Output the (x, y) coordinate of the center of the cell containing the given text.  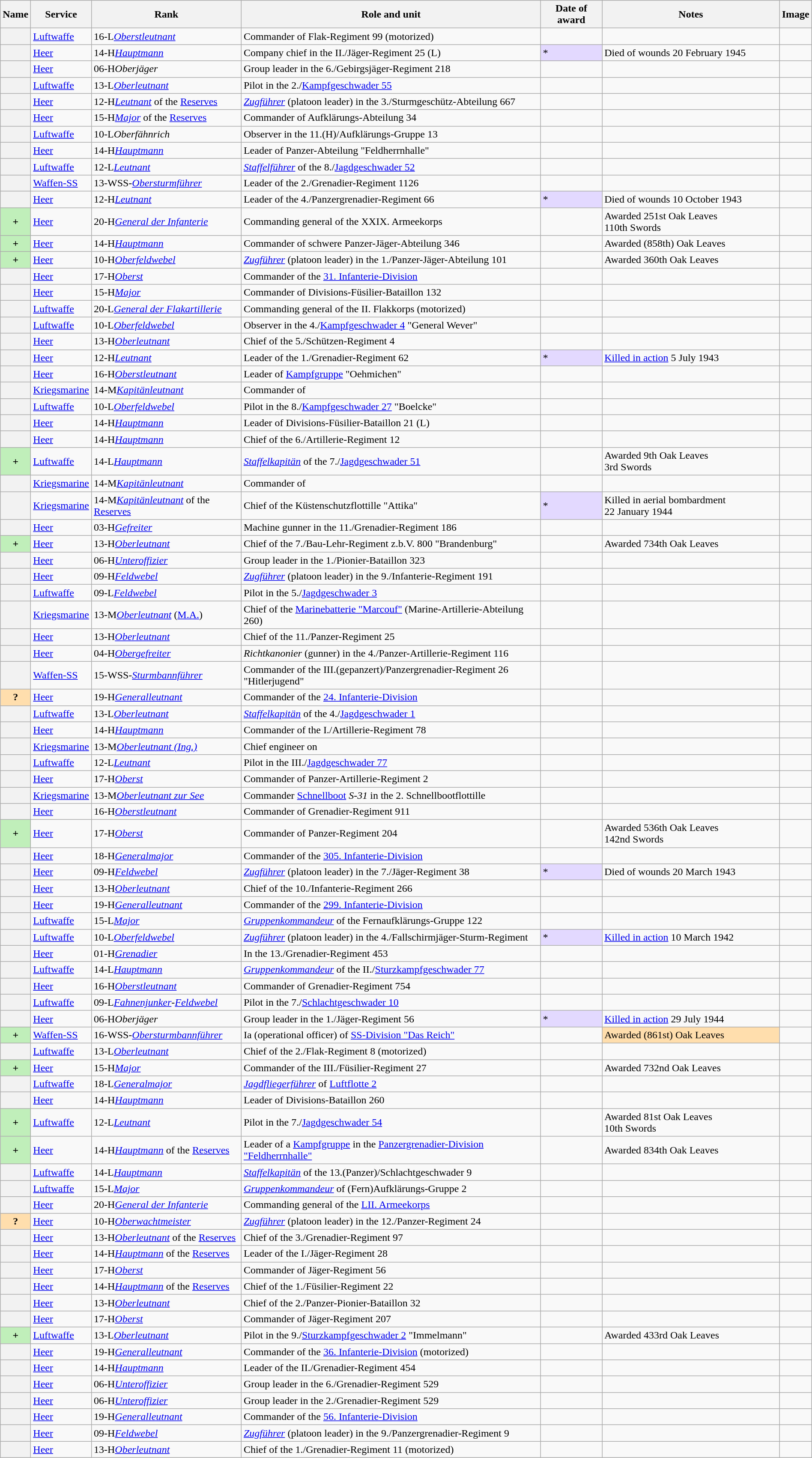
10-LOberfähnrich (166, 134)
In the 13./Grenadier-Regiment 453 (391, 953)
14-MKapitänleutnant of the Reserves (166, 505)
Awarded 9th Oak Leaves 3rd Swords (691, 461)
Gruppenkommandeur of the Fernaufklärungs-Gruppe 122 (391, 921)
Zugführer (platoon leader) in the 12./Panzer-Regiment 24 (391, 1221)
Leader of the I./Jäger-Regiment 28 (391, 1254)
Awarded 732nd Oak Leaves (691, 1068)
Leader of Panzer-Abteilung "Feldherrnhalle" (391, 150)
Observer in the 11.(H)/Aufklärungs-Gruppe 13 (391, 134)
Commander of the 36. Infanterie-Division (motorized) (391, 1351)
Commander of the 31. Infanterie-Division (391, 276)
Zugführer (platoon leader) in the 4./Fallschirmjäger-Sturm-Regiment (391, 937)
Chief of the 1./Füsilier-Regiment 22 (391, 1286)
Chief engineer on (391, 746)
10-HOberwachtmeister (166, 1221)
Group leader in the 6./Gebirgsjäger-Regiment 218 (391, 69)
Ia (operational officer) of SS-Division "Das Reich" (391, 1035)
01-HGrenadier (166, 953)
Commander of Grenadier-Regiment 911 (391, 812)
Company chief in the II./Jäger-Regiment 25 (L) (391, 53)
Pilot in the 7./Schlachtgeschwader 10 (391, 1002)
Awarded 360th Oak Leaves (691, 260)
Staffelkapitän of the 13.(Panzer)/Schlachtgeschwader 9 (391, 1172)
Pilot in the 9./Sturzkampfgeschwader 2 "Immelmann" (391, 1335)
18-HGeneralmajor (166, 856)
Leader of the 1./Grenadier-Regiment 62 (391, 358)
Chief of the 2./Flak-Regiment 8 (motorized) (391, 1051)
Killed in aerial bombardment 22 January 1944 (691, 505)
Leader of the 4./Panzergrenadier-Regiment 66 (391, 199)
13-HOberleutnant of the Reserves (166, 1237)
Commander of the 299. Infanterie-Division (391, 905)
16-LOberstleutnant (166, 36)
Zugführer (platoon leader) in the 1./Panzer-Jäger-Abteilung 101 (391, 260)
Commander of Divisions-Füsilier-Bataillon 132 (391, 293)
Awarded 251st Oak Leaves 110th Swords (691, 221)
Commander of Panzer-Regiment 204 (391, 834)
Jagdfliegerführer of Luftflotte 2 (391, 1084)
Awarded (858th) Oak Leaves (691, 244)
Commanding general of the XXIX. Armeekorps (391, 221)
Notes (691, 15)
Died of wounds 20 March 1943 (691, 872)
Role and unit (391, 15)
Chief of the 6./Artillerie-Regiment 12 (391, 439)
Commanding general of the II. Flakkorps (motorized) (391, 309)
Pilot in the 2./Kampfgeschwader 55 (391, 85)
15-WSS-Sturmbannführer (166, 675)
Commander of Aufklärungs-Abteilung 34 (391, 118)
Chief of the 10./Infanterie-Regiment 266 (391, 888)
Commander of the 305. Infanterie-Division (391, 856)
Awarded 734th Oak Leaves (691, 544)
Died of wounds 10 October 1943 (691, 199)
Commander of the I./Artillerie-Regiment 78 (391, 730)
Zugführer (platoon leader) in the 9./Panzergrenadier-Regiment 9 (391, 1433)
Chief of the 11./Panzer-Regiment 25 (391, 637)
Awarded 433rd Oak Leaves (691, 1335)
Pilot in the 8./Kampfgeschwader 27 "Boelcke" (391, 406)
Leader of Divisions-Füsilier-Bataillon 21 (L) (391, 423)
Image (796, 15)
Rank (166, 15)
Leader of the 2./Grenadier-Regiment 1126 (391, 183)
Commander of the 24. Infanterie-Division (391, 697)
20-LGeneral der Flakartillerie (166, 309)
Pilot in the 7./Jagdgeschwader 54 (391, 1122)
Commander of Flak-Regiment 99 (motorized) (391, 36)
Group leader in the 2./Grenadier-Regiment 529 (391, 1401)
Commander of the 56. Infanterie-Division (391, 1417)
13-MOberleutnant (M.A.) (166, 615)
Killed in action 10 March 1942 (691, 937)
Gruppenkommandeur of the II./Sturzkampfgeschwader 77 (391, 970)
Commanding general of the LII. Armeekorps (391, 1205)
Staffelführer of the 8./Jagdgeschwader 52 (391, 167)
Commander of Jäger-Regiment 56 (391, 1270)
Zugführer (platoon leader) in the 9./Infanterie-Regiment 191 (391, 577)
Awarded 536th Oak Leaves 142nd Swords (691, 834)
Chief of the 1./Grenadier-Regiment 11 (motorized) (391, 1449)
Chief of the Marinebatterie "Marcouf" (Marine-Artillerie-Abteilung 260) (391, 615)
Commander Schnellboot S-31 in the 2. Schnellbootflottille (391, 795)
16-WSS-Obersturmbannführer (166, 1035)
Staffelkapitän of the 4./Jagdgeschwader 1 (391, 714)
Awarded 81st Oak Leaves 10th Swords (691, 1122)
Leader of a Kampfgruppe in the Panzergrenadier-Division "Feldherrnhalle" (391, 1150)
Service (61, 15)
Killed in action 29 July 1944 (691, 1019)
Commander of the III./Füsilier-Regiment 27 (391, 1068)
Group leader in the 1./Jäger-Regiment 56 (391, 1019)
09-LFeldwebel (166, 593)
Staffelkapitän of the 7./Jagdgeschwader 51 (391, 461)
Group leader in the 1./Pionier-Bataillon 323 (391, 560)
Zugführer (platoon leader) in the 3./Sturmgeschütz-Abteilung 667 (391, 102)
Chief of the 7./Bau-Lehr-Regiment z.b.V. 800 "Brandenburg" (391, 544)
Killed in action 5 July 1943 (691, 358)
Died of wounds 20 February 1945 (691, 53)
Leader of Divisions-Bataillon 260 (391, 1100)
Machine gunner in the 11./Grenadier-Regiment 186 (391, 528)
Name (15, 15)
15-HMajor of the Reserves (166, 118)
Commander of Grenadier-Regiment 754 (391, 986)
Commander of Panzer-Artillerie-Regiment 2 (391, 779)
Commander of Jäger-Regiment 207 (391, 1319)
09-LFahnenjunker-Feldwebel (166, 1002)
Leader of the II./Grenadier-Regiment 454 (391, 1368)
Chief of the 2./Panzer-Pionier-Bataillon 32 (391, 1303)
03-HGefreiter (166, 528)
12-HLeutnant of the Reserves (166, 102)
04-HObergefreiter (166, 653)
13-MOberleutnant zur See (166, 795)
Pilot in the 5./Jagdgeschwader 3 (391, 593)
Zugführer (platoon leader) in the 7./Jäger-Regiment 38 (391, 872)
Chief of the 5./Schützen-Regiment 4 (391, 341)
Observer in the 4./Kampfgeschwader 4 "General Wever" (391, 325)
Awarded (861st) Oak Leaves (691, 1035)
Leader of Kampfgruppe "Oehmichen" (391, 374)
Pilot in the III./Jagdgeschwader 77 (391, 762)
Date of award (571, 15)
Commander of the III.(gepanzert)/Panzergrenadier-Regiment 26 "Hitlerjugend" (391, 675)
13-MOberleutnant (Ing.) (166, 746)
13-WSS-Obersturmführer (166, 183)
Commander of schwere Panzer-Jäger-Abteilung 346 (391, 244)
Chief of the Küstenschutzflottille "Attika" (391, 505)
Awarded 834th Oak Leaves (691, 1150)
Gruppenkommandeur of (Fern)Aufklärungs-Gruppe 2 (391, 1189)
10-HOberfeldwebel (166, 260)
Group leader in the 6./Grenadier-Regiment 529 (391, 1384)
Chief of the 3./Grenadier-Regiment 97 (391, 1237)
18-LGeneralmajor (166, 1084)
Richtkanonier (gunner) in the 4./Panzer-Artillerie-Regiment 116 (391, 653)
